From the cell containing the given text, extract its center point as [X, Y] coordinate. 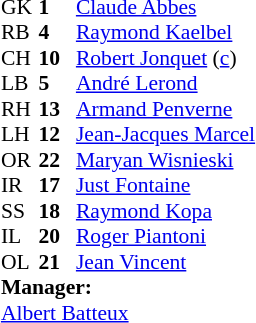
RB [20, 33]
Raymond Kaelbel [166, 33]
Just Fontaine [166, 185]
Maryan Wisnieski [166, 160]
5 [57, 83]
IL [20, 237]
OL [20, 262]
10 [57, 58]
Jean-Jacques Marcel [166, 135]
Roger Piantoni [166, 237]
OR [20, 160]
21 [57, 262]
Robert Jonquet (c) [166, 58]
LH [20, 135]
4 [57, 33]
20 [57, 237]
CH [20, 58]
12 [57, 135]
André Lerond [166, 83]
18 [57, 211]
Raymond Kopa [166, 211]
13 [57, 109]
Manager: [128, 287]
IR [20, 185]
22 [57, 160]
Jean Vincent [166, 262]
LB [20, 83]
RH [20, 109]
Armand Penverne [166, 109]
SS [20, 211]
17 [57, 185]
